Provide the (X, Y) coordinate of the cell's center where the given text is located.  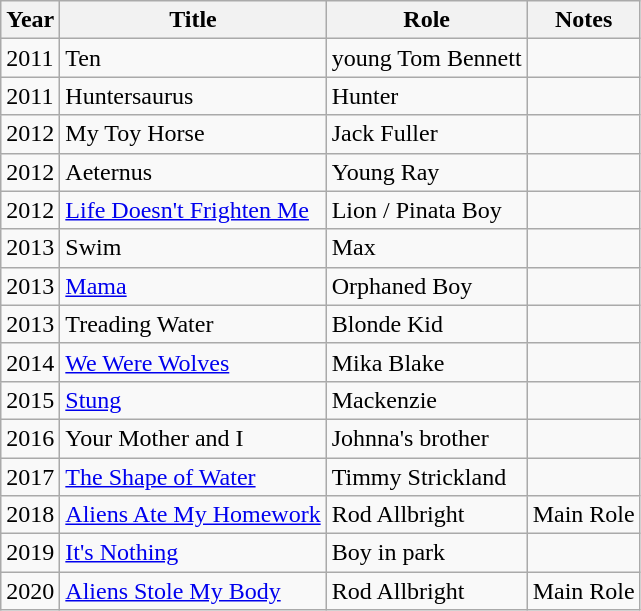
Max (426, 248)
Stung (193, 400)
Johnna's brother (426, 438)
Treading Water (193, 324)
Your Mother and I (193, 438)
The Shape of Water (193, 477)
Aeternus (193, 172)
Mama (193, 286)
Orphaned Boy (426, 286)
Notes (584, 20)
Aliens Ate My Homework (193, 515)
Title (193, 20)
young Tom Bennett (426, 58)
2017 (30, 477)
It's Nothing (193, 553)
2019 (30, 553)
Ten (193, 58)
My Toy Horse (193, 134)
2016 (30, 438)
2020 (30, 591)
Huntersaurus (193, 96)
Lion / Pinata Boy (426, 210)
Timmy Strickland (426, 477)
Jack Fuller (426, 134)
Year (30, 20)
Boy in park (426, 553)
Role (426, 20)
Blonde Kid (426, 324)
Life Doesn't Frighten Me (193, 210)
2015 (30, 400)
Swim (193, 248)
Mackenzie (426, 400)
2018 (30, 515)
Mika Blake (426, 362)
Hunter (426, 96)
Young Ray (426, 172)
We Were Wolves (193, 362)
2014 (30, 362)
Aliens Stole My Body (193, 591)
